Pinpoint the cell where the given text exists, returning its [x, y] midpoint coordinate. 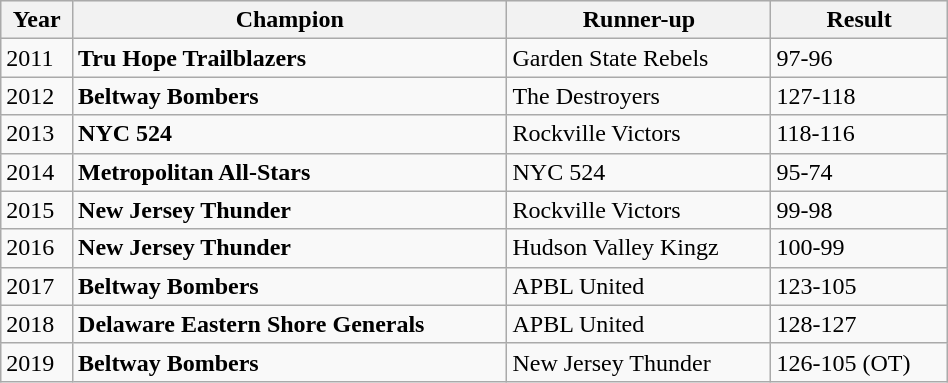
126-105 (OT) [859, 362]
97-96 [859, 58]
99-98 [859, 210]
118-116 [859, 134]
127-118 [859, 96]
2011 [37, 58]
100-99 [859, 248]
2013 [37, 134]
Year [37, 20]
2018 [37, 324]
Champion [290, 20]
2012 [37, 96]
2014 [37, 172]
123-105 [859, 286]
Garden State Rebels [639, 58]
Metropolitan All-Stars [290, 172]
2015 [37, 210]
Result [859, 20]
2017 [37, 286]
Runner-up [639, 20]
95-74 [859, 172]
128-127 [859, 324]
Tru Hope Trailblazers [290, 58]
Hudson Valley Kingz [639, 248]
2016 [37, 248]
2019 [37, 362]
The Destroyers [639, 96]
Delaware Eastern Shore Generals [290, 324]
